Output the (X, Y) coordinate of the center of the cell containing the given text.  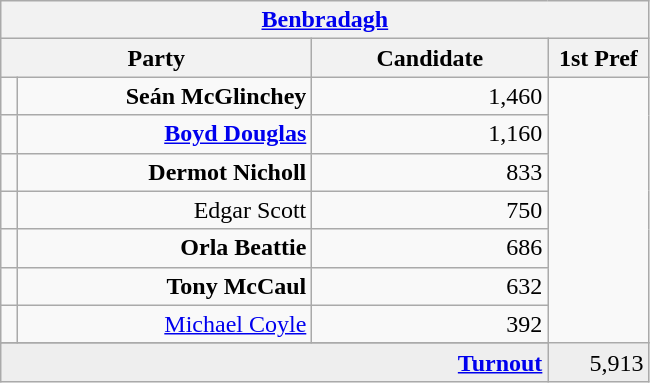
Benbradagh (325, 20)
1,460 (430, 96)
Dermot Nicholl (165, 172)
Edgar Scott (165, 210)
Orla Beattie (165, 248)
632 (430, 286)
Boyd Douglas (165, 134)
Turnout (274, 362)
Seán McGlinchey (165, 96)
5,913 (598, 362)
1,160 (430, 134)
Michael Coyle (165, 324)
392 (430, 324)
1st Pref (598, 58)
Candidate (430, 58)
686 (430, 248)
833 (430, 172)
750 (430, 210)
Tony McCaul (165, 286)
Party (156, 58)
